Extract the (x, y) coordinate from the center of the cell holding the provided text.  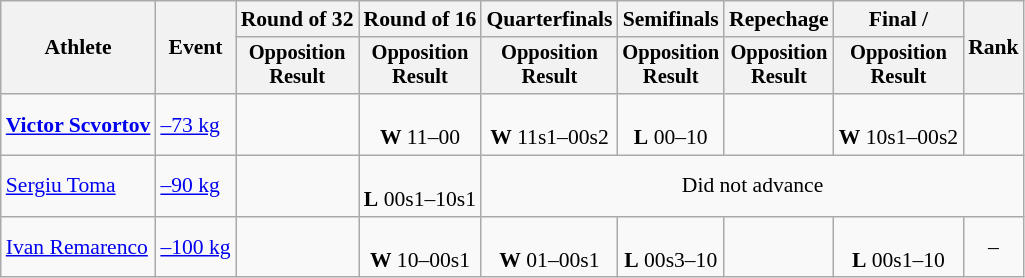
Victor Scvortov (78, 124)
L 00–10 (670, 124)
– (994, 248)
Round of 32 (298, 19)
–73 kg (195, 124)
Quarterfinals (549, 19)
L 00s3–10 (670, 248)
Rank (994, 48)
W 11–00 (420, 124)
Sergiu Toma (78, 186)
Repechage (779, 19)
Final / (898, 19)
W 01–00s1 (549, 248)
L 00s1–10s1 (420, 186)
L 00s1–10 (898, 248)
–100 kg (195, 248)
Round of 16 (420, 19)
W 11s1–00s2 (549, 124)
Ivan Remarenco (78, 248)
W 10s1–00s2 (898, 124)
–90 kg (195, 186)
Semifinals (670, 19)
Event (195, 48)
W 10–00s1 (420, 248)
Athlete (78, 48)
Did not advance (752, 186)
